Find where the given text appears and provide that cell's center as [X, Y] coordinate. 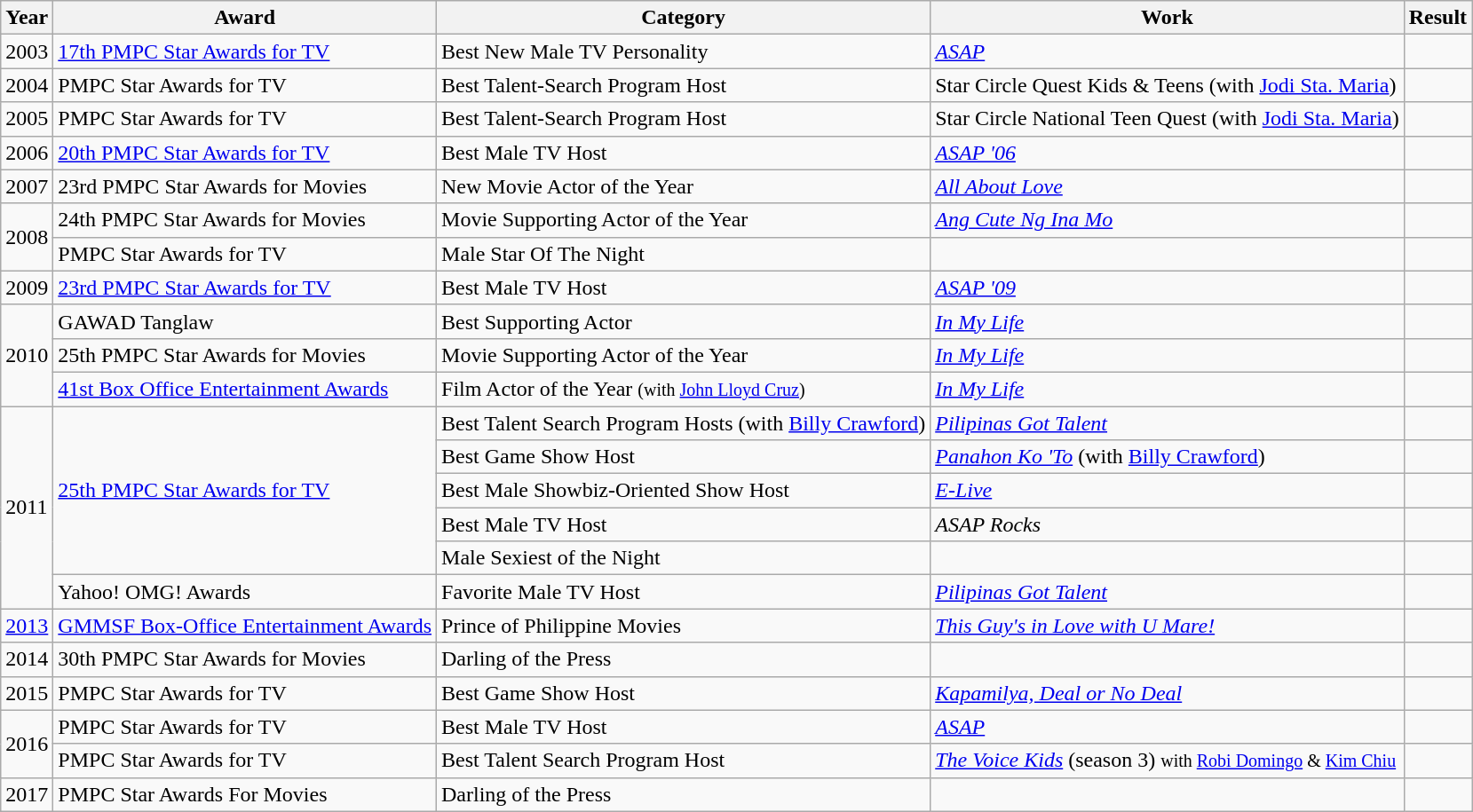
24th PMPC Star Awards for Movies [245, 220]
Result [1437, 18]
2017 [27, 794]
Yahoo! OMG! Awards [245, 592]
Best Supporting Actor [684, 321]
23rd PMPC Star Awards for TV [245, 288]
Prince of Philippine Movies [684, 626]
2005 [27, 119]
2004 [27, 85]
2014 [27, 659]
2007 [27, 186]
25th PMPC Star Awards for Movies [245, 355]
ASAP '06 [1168, 153]
23rd PMPC Star Awards for Movies [245, 186]
Film Actor of the Year (with John Lloyd Cruz) [684, 389]
2010 [27, 355]
25th PMPC Star Awards for TV [245, 491]
E-Live [1168, 491]
Work [1168, 18]
Best Talent Search Program Hosts (with Billy Crawford) [684, 423]
2009 [27, 288]
2008 [27, 237]
2011 [27, 508]
2013 [27, 626]
GMMSF Box-Office Entertainment Awards [245, 626]
20th PMPC Star Awards for TV [245, 153]
The Voice Kids (season 3) with Robi Domingo & Kim Chiu [1168, 761]
New Movie Actor of the Year [684, 186]
Male Sexiest of the Night [684, 558]
Year [27, 18]
GAWAD Tanglaw [245, 321]
Best Male Showbiz-Oriented Show Host [684, 491]
Best Talent Search Program Host [684, 761]
This Guy's in Love with U Mare! [1168, 626]
2015 [27, 693]
Award [245, 18]
17th PMPC Star Awards for TV [245, 51]
Panahon Ko 'To (with Billy Crawford) [1168, 457]
ASAP Rocks [1168, 524]
Star Circle National Teen Quest (with Jodi Sta. Maria) [1168, 119]
Kapamilya, Deal or No Deal [1168, 693]
Best New Male TV Personality [684, 51]
Favorite Male TV Host [684, 592]
Male Star Of The Night [684, 254]
2016 [27, 744]
All About Love [1168, 186]
Star Circle Quest Kids & Teens (with Jodi Sta. Maria) [1168, 85]
ASAP '09 [1168, 288]
41st Box Office Entertainment Awards [245, 389]
30th PMPC Star Awards for Movies [245, 659]
Category [684, 18]
2006 [27, 153]
PMPC Star Awards For Movies [245, 794]
2003 [27, 51]
Ang Cute Ng Ina Mo [1168, 220]
